Find where the given text appears and provide that cell's center as [x, y] coordinate. 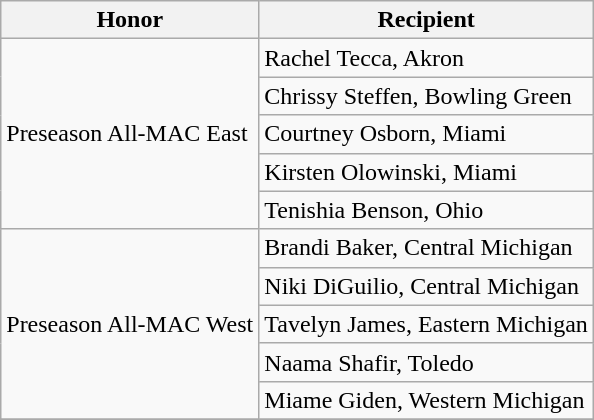
Tenishia Benson, Ohio [426, 210]
Kirsten Olowinski, Miami [426, 172]
Rachel Tecca, Akron [426, 58]
Chrissy Steffen, Bowling Green [426, 96]
Niki DiGuilio, Central Michigan [426, 286]
Honor [130, 20]
Recipient [426, 20]
Preseason All-MAC West [130, 324]
Tavelyn James, Eastern Michigan [426, 324]
Naama Shafir, Toledo [426, 362]
Preseason All-MAC East [130, 134]
Courtney Osborn, Miami [426, 134]
Brandi Baker, Central Michigan [426, 248]
Miame Giden, Western Michigan [426, 400]
